Return (x, y) of the center of cell containing provided text 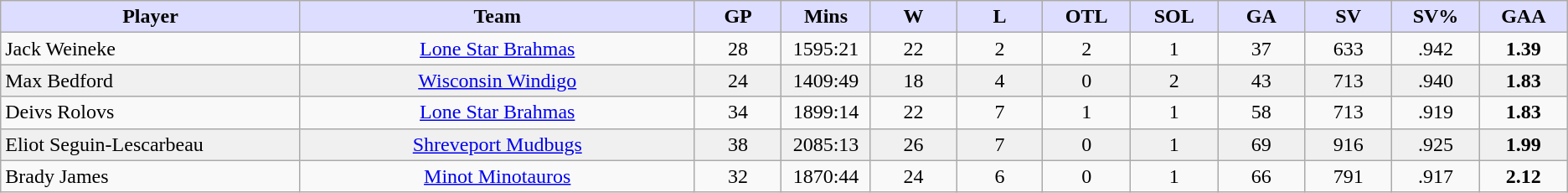
GP (738, 17)
43 (1261, 81)
1899:14 (826, 112)
Player (151, 17)
37 (1261, 49)
1595:21 (826, 49)
66 (1261, 176)
Wisconsin Windigo (498, 81)
6 (1000, 176)
791 (1349, 176)
2085:13 (826, 144)
1409:49 (826, 81)
SOL (1174, 17)
26 (913, 144)
.925 (1436, 144)
L (1000, 17)
OTL (1087, 17)
4 (1000, 81)
1.39 (1523, 49)
.942 (1436, 49)
Eliot Seguin-Lescarbeau (151, 144)
SV (1349, 17)
Team (498, 17)
28 (738, 49)
Deivs Rolovs (151, 112)
Max Bedford (151, 81)
.919 (1436, 112)
SV% (1436, 17)
32 (738, 176)
.940 (1436, 81)
1.99 (1523, 144)
916 (1349, 144)
Minot Minotauros (498, 176)
18 (913, 81)
69 (1261, 144)
Mins (826, 17)
1870:44 (826, 176)
W (913, 17)
.917 (1436, 176)
58 (1261, 112)
2.12 (1523, 176)
Brady James (151, 176)
633 (1349, 49)
Jack Weineke (151, 49)
38 (738, 144)
Shreveport Mudbugs (498, 144)
GA (1261, 17)
34 (738, 112)
GAA (1523, 17)
